Pinpoint the cell where the given text exists, returning its [X, Y] midpoint coordinate. 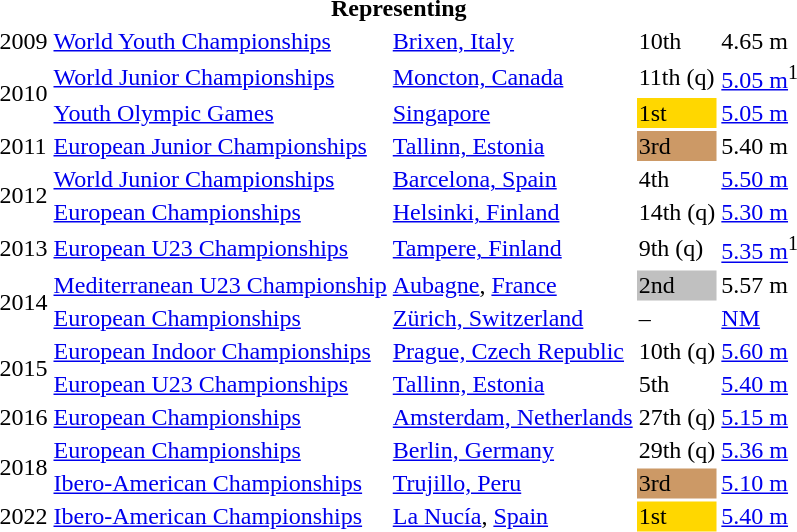
Prague, Czech Republic [512, 351]
14th (q) [677, 212]
Barcelona, Spain [512, 179]
Tampere, Finland [512, 248]
10th (q) [677, 351]
2nd [677, 285]
29th (q) [677, 450]
Moncton, Canada [512, 77]
Berlin, Germany [512, 450]
5th [677, 384]
11th (q) [677, 77]
9th (q) [677, 248]
Youth Olympic Games [220, 113]
Brixen, Italy [512, 41]
10th [677, 41]
European Indoor Championships [220, 351]
– [677, 318]
Singapore [512, 113]
Amsterdam, Netherlands [512, 417]
Aubagne, France [512, 285]
4th [677, 179]
European Junior Championships [220, 146]
Zürich, Switzerland [512, 318]
27th (q) [677, 417]
World Youth Championships [220, 41]
Helsinki, Finland [512, 212]
La Nucía, Spain [512, 516]
Trujillo, Peru [512, 483]
Mediterranean U23 Championship [220, 285]
